For the text-containing cell, return its midpoint in (x, y) coordinate format. 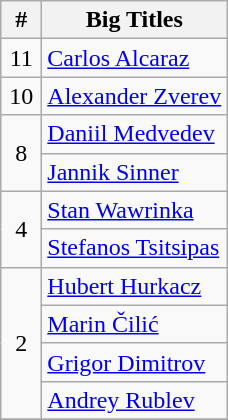
Andrey Rublev (134, 400)
10 (22, 96)
8 (22, 153)
Carlos Alcaraz (134, 58)
Stefanos Tsitsipas (134, 248)
2 (22, 343)
Hubert Hurkacz (134, 286)
Jannik Sinner (134, 172)
# (22, 20)
Alexander Zverev (134, 96)
Stan Wawrinka (134, 210)
Grigor Dimitrov (134, 362)
Marin Čilić (134, 324)
4 (22, 229)
Big Titles (134, 20)
Daniil Medvedev (134, 134)
11 (22, 58)
